Return [X, Y] of the center of cell containing provided text 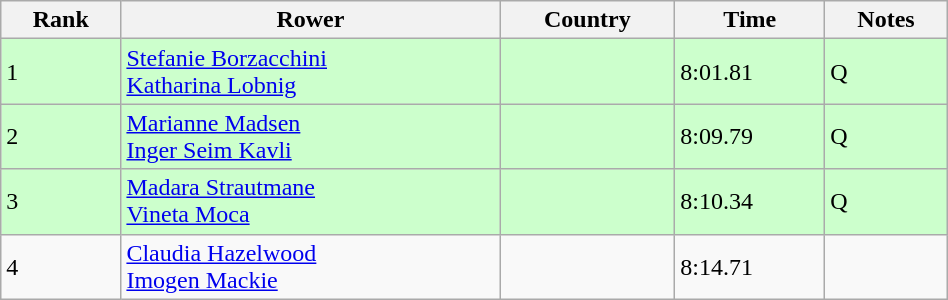
3 [61, 202]
Claudia HazelwoodImogen Mackie [310, 266]
Rower [310, 20]
8:09.79 [750, 136]
1 [61, 72]
Time [750, 20]
Marianne MadsenInger Seim Kavli [310, 136]
2 [61, 136]
8:10.34 [750, 202]
Rank [61, 20]
4 [61, 266]
8:01.81 [750, 72]
Country [588, 20]
Madara StrautmaneVineta Moca [310, 202]
Stefanie BorzacchiniKatharina Lobnig [310, 72]
Notes [886, 20]
8:14.71 [750, 266]
